Capture the cell that displays the provided text and extract its [x, y] central coordinate. 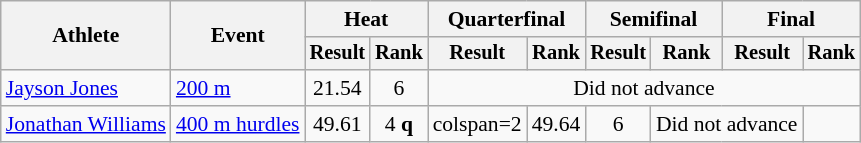
Heat [366, 19]
Final [791, 19]
Event [238, 36]
Quarterfinal [507, 19]
Jonathan Williams [86, 124]
Athlete [86, 36]
200 m [238, 88]
49.61 [338, 124]
Jayson Jones [86, 88]
4 q [399, 124]
21.54 [338, 88]
colspan=2 [478, 124]
Semifinal [653, 19]
400 m hurdles [238, 124]
49.64 [556, 124]
